For the text-containing cell, return its midpoint in (X, Y) coordinate format. 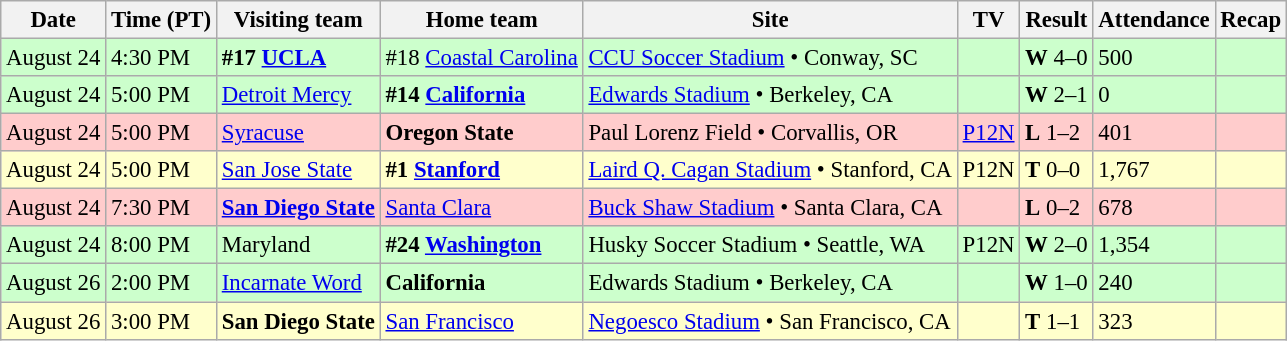
Oregon State (482, 133)
#1 Stanford (482, 170)
#17 UCLA (298, 58)
Laird Q. Cagan Stadium • Stanford, CA (770, 170)
W 4–0 (1056, 58)
W 1–0 (1056, 283)
Recap (1250, 20)
Detroit Mercy (298, 95)
San Jose State (298, 170)
#14 California (482, 95)
Buck Shaw Stadium • Santa Clara, CA (770, 208)
2:00 PM (162, 283)
#24 Washington (482, 245)
1,767 (1154, 170)
W 2–1 (1056, 95)
Negoesco Stadium • San Francisco, CA (770, 321)
Syracuse (298, 133)
T 1–1 (1056, 321)
401 (1154, 133)
W 2–0 (1056, 245)
3:00 PM (162, 321)
500 (1154, 58)
Attendance (1154, 20)
678 (1154, 208)
Paul Lorenz Field • Corvallis, OR (770, 133)
Visiting team (298, 20)
L 0–2 (1056, 208)
Date (54, 20)
0 (1154, 95)
Husky Soccer Stadium • Seattle, WA (770, 245)
TV (988, 20)
323 (1154, 321)
San Francisco (482, 321)
L 1–2 (1056, 133)
240 (1154, 283)
1,354 (1154, 245)
California (482, 283)
8:00 PM (162, 245)
Santa Clara (482, 208)
Maryland (298, 245)
Result (1056, 20)
4:30 PM (162, 58)
Home team (482, 20)
#18 Coastal Carolina (482, 58)
T 0–0 (1056, 170)
7:30 PM (162, 208)
CCU Soccer Stadium • Conway, SC (770, 58)
Incarnate Word (298, 283)
Time (PT) (162, 20)
Site (770, 20)
